Return [x, y] of the center of cell containing provided text 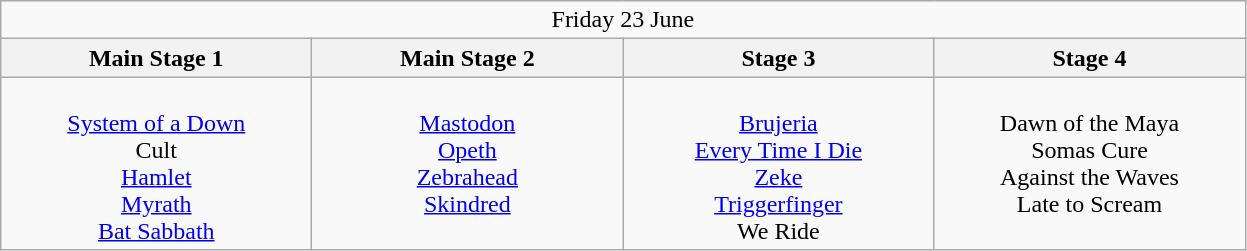
Friday 23 June [623, 20]
Dawn of the Maya Somas Cure Against the Waves Late to Scream [1090, 164]
Brujeria Every Time I Die Zeke Triggerfinger We Ride [778, 164]
Stage 4 [1090, 58]
Main Stage 1 [156, 58]
Stage 3 [778, 58]
System of a Down Cult Hamlet Myrath Bat Sabbath [156, 164]
Main Stage 2 [468, 58]
Mastodon Opeth Zebrahead Skindred [468, 164]
